Locate the cell with the specified text and output its (x, y) center coordinate. 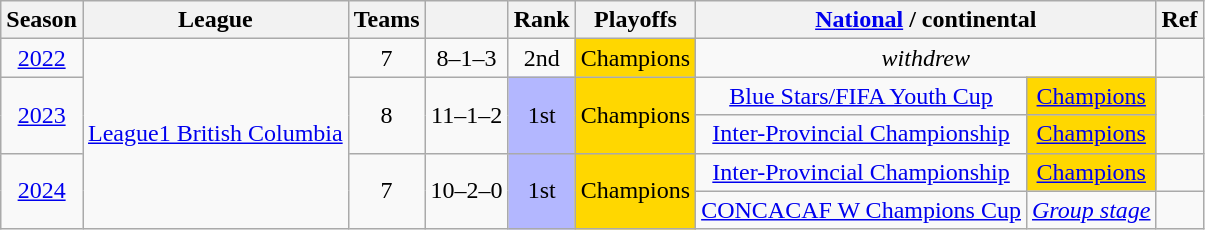
8–1–3 (466, 58)
11–1–2 (466, 115)
CONCACAF W Champions Cup (862, 210)
Rank (542, 20)
10–2–0 (466, 191)
Group stage (1091, 210)
Playoffs (635, 20)
League (215, 20)
League1 British Columbia (215, 134)
8 (386, 115)
withdrew (926, 58)
Ref (1180, 20)
2nd (542, 58)
2024 (42, 191)
Season (42, 20)
Teams (386, 20)
Blue Stars/FIFA Youth Cup (862, 96)
2023 (42, 115)
National / continental (926, 20)
2022 (42, 58)
